From the cell containing the given text, extract its center point as (X, Y) coordinate. 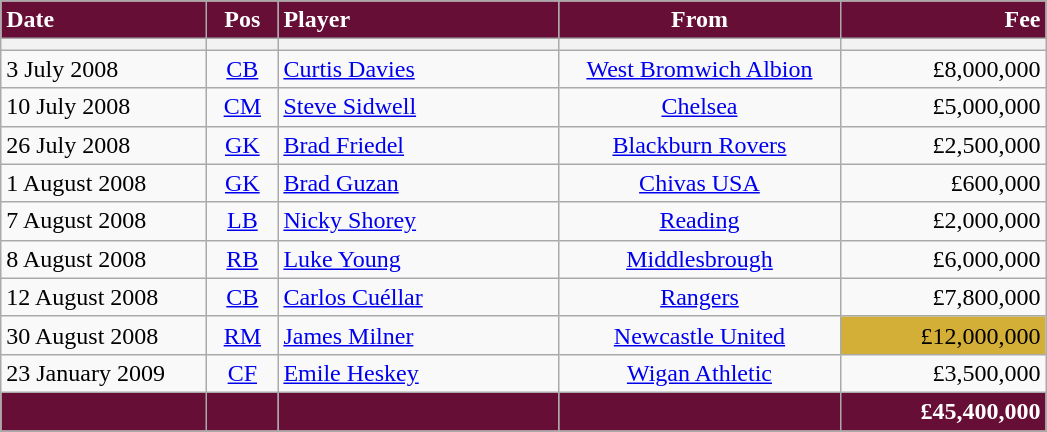
Reading (700, 221)
£12,000,000 (943, 335)
RM (242, 335)
West Bromwich Albion (700, 69)
£600,000 (943, 183)
Steve Sidwell (418, 107)
Brad Friedel (418, 145)
From (700, 20)
Carlos Cuéllar (418, 297)
10 July 2008 (104, 107)
£5,000,000 (943, 107)
30 August 2008 (104, 335)
Pos (242, 20)
Blackburn Rovers (700, 145)
12 August 2008 (104, 297)
1 August 2008 (104, 183)
Luke Young (418, 259)
7 August 2008 (104, 221)
Curtis Davies (418, 69)
8 August 2008 (104, 259)
LB (242, 221)
£7,800,000 (943, 297)
RB (242, 259)
Fee (943, 20)
Player (418, 20)
3 July 2008 (104, 69)
James Milner (418, 335)
Brad Guzan (418, 183)
Wigan Athletic (700, 373)
Rangers (700, 297)
CM (242, 107)
£8,000,000 (943, 69)
Newcastle United (700, 335)
Nicky Shorey (418, 221)
CF (242, 373)
£6,000,000 (943, 259)
26 July 2008 (104, 145)
Chelsea (700, 107)
Emile Heskey (418, 373)
£45,400,000 (943, 411)
Middlesbrough (700, 259)
Chivas USA (700, 183)
23 January 2009 (104, 373)
Date (104, 20)
£2,000,000 (943, 221)
£3,500,000 (943, 373)
£2,500,000 (943, 145)
